Scan for the cell matching the given text and deliver its [x, y] coordinate at center. 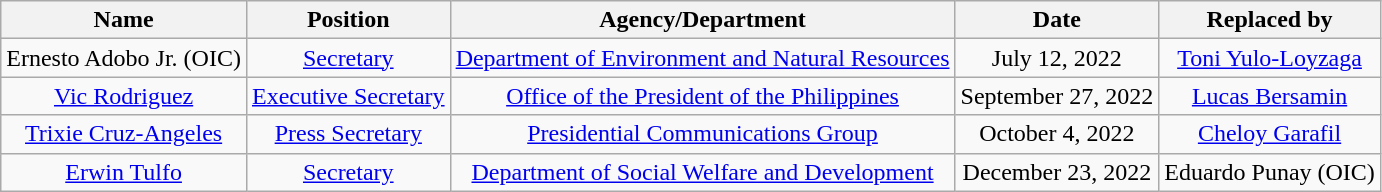
Vic Rodriguez [124, 96]
Date [1057, 20]
July 12, 2022 [1057, 58]
Presidential Communications Group [702, 134]
October 4, 2022 [1057, 134]
Ernesto Adobo Jr. (OIC) [124, 58]
Toni Yulo-Loyzaga [1270, 58]
Trixie Cruz-Angeles [124, 134]
Eduardo Punay (OIC) [1270, 172]
Office of the President of the Philippines [702, 96]
Replaced by [1270, 20]
Department of Environment and Natural Resources [702, 58]
Press Secretary [348, 134]
Executive Secretary [348, 96]
Department of Social Welfare and Development [702, 172]
Cheloy Garafil [1270, 134]
Agency/Department [702, 20]
Name [124, 20]
September 27, 2022 [1057, 96]
December 23, 2022 [1057, 172]
Position [348, 20]
Erwin Tulfo [124, 172]
Lucas Bersamin [1270, 96]
